Find where the given text appears and provide that cell's center as [x, y] coordinate. 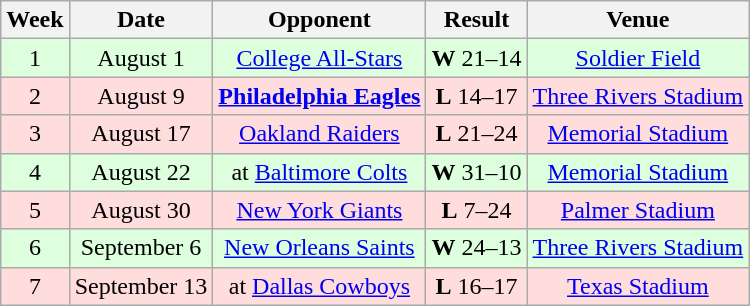
August 9 [141, 96]
Philadelphia Eagles [320, 96]
New Orleans Saints [320, 248]
3 [35, 134]
August 22 [141, 172]
College All-Stars [320, 58]
6 [35, 248]
Venue [638, 20]
Week [35, 20]
August 1 [141, 58]
Result [476, 20]
Palmer Stadium [638, 210]
L 16–17 [476, 286]
1 [35, 58]
Texas Stadium [638, 286]
W 21–14 [476, 58]
August 17 [141, 134]
Soldier Field [638, 58]
September 13 [141, 286]
W 24–13 [476, 248]
New York Giants [320, 210]
L 7–24 [476, 210]
Oakland Raiders [320, 134]
August 30 [141, 210]
at Dallas Cowboys [320, 286]
2 [35, 96]
Opponent [320, 20]
5 [35, 210]
Date [141, 20]
L 14–17 [476, 96]
at Baltimore Colts [320, 172]
4 [35, 172]
September 6 [141, 248]
W 31–10 [476, 172]
7 [35, 286]
L 21–24 [476, 134]
